Provide the (X, Y) coordinate of the cell's center where the given text is located.  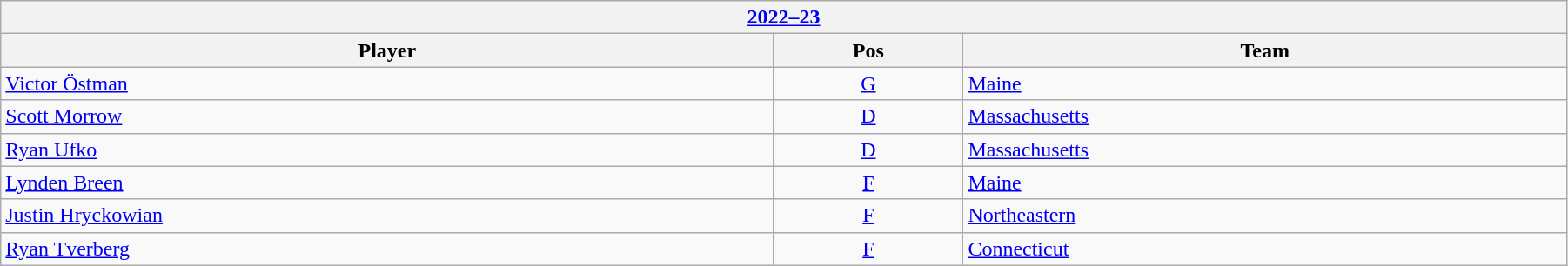
2022–23 (784, 17)
Scott Morrow (387, 116)
Pos (868, 50)
Team (1265, 50)
Northeastern (1265, 216)
Victor Östman (387, 83)
Connecticut (1265, 249)
Ryan Ufko (387, 150)
Player (387, 50)
Justin Hryckowian (387, 216)
G (868, 83)
Lynden Breen (387, 183)
Ryan Tverberg (387, 249)
